From the cell containing the given text, extract its center point as (x, y) coordinate. 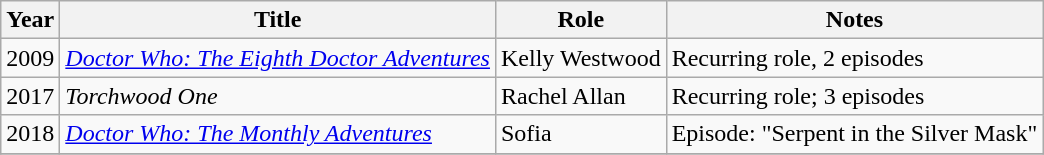
Role (580, 20)
2017 (30, 96)
Doctor Who: The Monthly Adventures (278, 134)
Title (278, 20)
2018 (30, 134)
Rachel Allan (580, 96)
Recurring role; 3 episodes (854, 96)
Sofia (580, 134)
Kelly Westwood (580, 58)
2009 (30, 58)
Recurring role, 2 episodes (854, 58)
Torchwood One (278, 96)
Notes (854, 20)
Year (30, 20)
Episode: "Serpent in the Silver Mask" (854, 134)
Doctor Who: The Eighth Doctor Adventures (278, 58)
